Locate the cell with the specified text and output its (x, y) center coordinate. 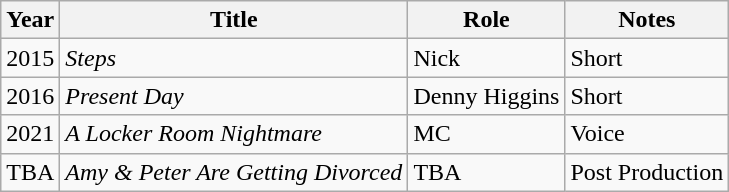
Title (234, 20)
Denny Higgins (486, 96)
A Locker Room Nightmare (234, 134)
Year (30, 20)
MC (486, 134)
2021 (30, 134)
2016 (30, 96)
Nick (486, 58)
Steps (234, 58)
Post Production (647, 172)
Role (486, 20)
Notes (647, 20)
Voice (647, 134)
Amy & Peter Are Getting Divorced (234, 172)
2015 (30, 58)
Present Day (234, 96)
